Return the [x, y] coordinate for the center point of the cell that contains the specified text.  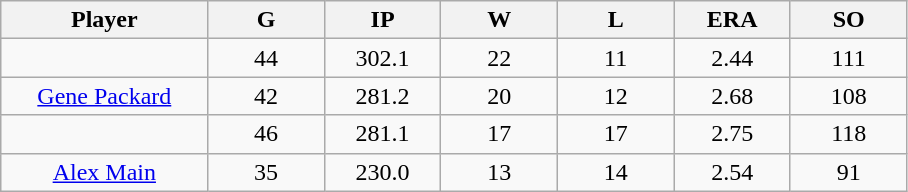
22 [500, 58]
230.0 [382, 172]
42 [266, 96]
IP [382, 20]
Player [104, 20]
SO [848, 20]
281.1 [382, 134]
2.44 [732, 58]
G [266, 20]
L [616, 20]
Alex Main [104, 172]
118 [848, 134]
2.75 [732, 134]
2.54 [732, 172]
W [500, 20]
35 [266, 172]
14 [616, 172]
108 [848, 96]
12 [616, 96]
2.68 [732, 96]
Gene Packard [104, 96]
ERA [732, 20]
13 [500, 172]
302.1 [382, 58]
44 [266, 58]
20 [500, 96]
11 [616, 58]
91 [848, 172]
111 [848, 58]
46 [266, 134]
281.2 [382, 96]
